Return (x, y) of the center of cell containing provided text 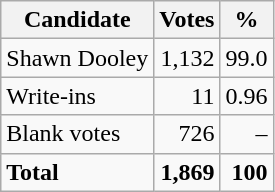
1,132 (187, 58)
Blank votes (78, 134)
Write-ins (78, 96)
Shawn Dooley (78, 58)
% (246, 20)
1,869 (187, 172)
Candidate (78, 20)
99.0 (246, 58)
Total (78, 172)
Votes (187, 20)
726 (187, 134)
0.96 (246, 96)
– (246, 134)
100 (246, 172)
11 (187, 96)
